Extract the (x, y) coordinate from the center of the cell holding the provided text.  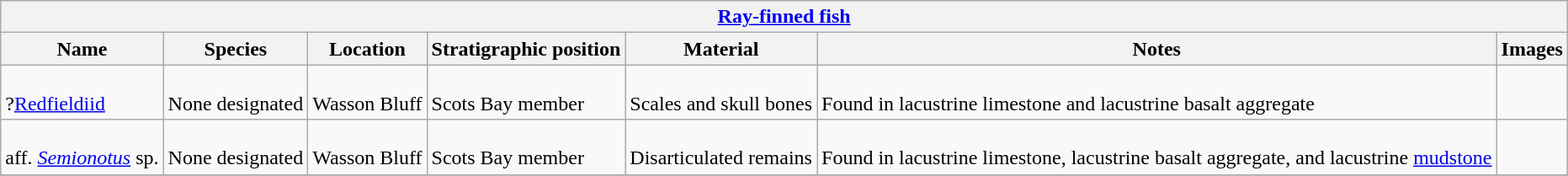
Found in lacustrine limestone, lacustrine basalt aggregate, and lacustrine mudstone (1157, 147)
Stratigraphic position (526, 49)
Found in lacustrine limestone and lacustrine basalt aggregate (1157, 93)
Species (236, 49)
Location (367, 49)
Scales and skull bones (721, 93)
Ray-finned fish (784, 17)
aff. Semionotus sp. (82, 147)
Name (82, 49)
?Redfieldiid (82, 93)
Images (1532, 49)
Disarticulated remains (721, 147)
Material (721, 49)
Notes (1157, 49)
